Identify which cell holds the provided text, then report its (x, y) central coordinate. 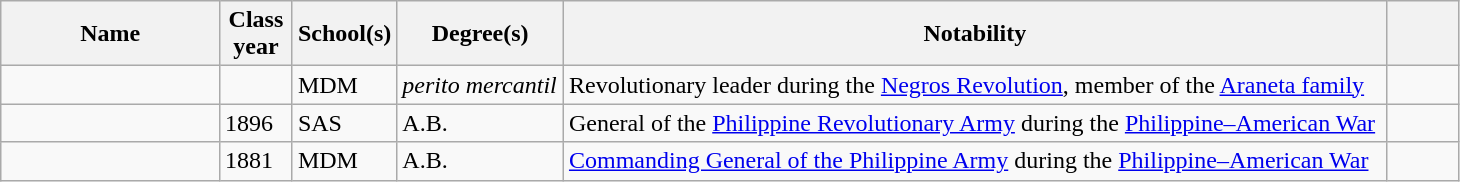
Degree(s) (480, 34)
1881 (256, 161)
perito mercantil (480, 85)
SAS (344, 123)
School(s) (344, 34)
1896 (256, 123)
Revolutionary leader during the Negros Revolution, member of the Araneta family (974, 85)
Notability (974, 34)
Name (110, 34)
General of the Philippine Revolutionary Army during the Philippine–American War (974, 123)
Class year (256, 34)
Commanding General of the Philippine Army during the Philippine–American War (974, 161)
